Output the [x, y] coordinate of the center of the cell containing the given text.  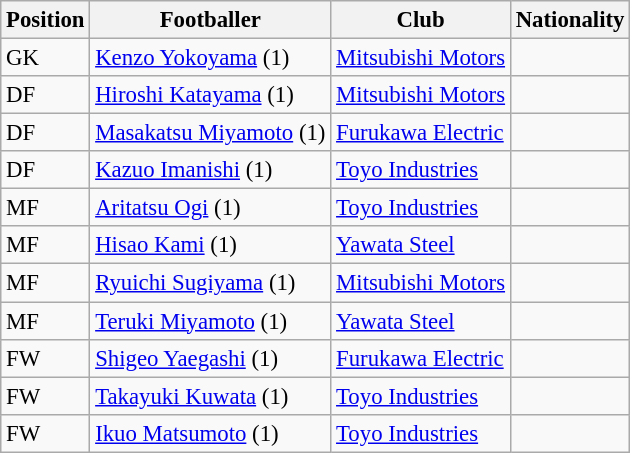
Kazuo Imanishi (1) [210, 170]
Aritatsu Ogi (1) [210, 208]
Kenzo Yokoyama (1) [210, 58]
Footballer [210, 20]
Position [46, 20]
GK [46, 58]
Ryuichi Sugiyama (1) [210, 283]
Shigeo Yaegashi (1) [210, 358]
Masakatsu Miyamoto (1) [210, 133]
Club [421, 20]
Hisao Kami (1) [210, 245]
Ikuo Matsumoto (1) [210, 433]
Teruki Miyamoto (1) [210, 321]
Takayuki Kuwata (1) [210, 396]
Nationality [570, 20]
Hiroshi Katayama (1) [210, 95]
